Output the [X, Y] coordinate of the center of the cell containing the given text.  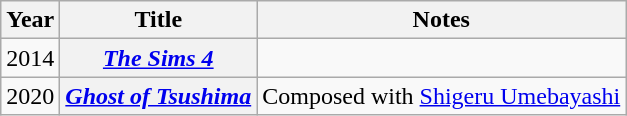
Ghost of Tsushima [158, 96]
The Sims 4 [158, 58]
Title [158, 20]
Notes [442, 20]
2014 [30, 58]
Year [30, 20]
Composed with Shigeru Umebayashi [442, 96]
2020 [30, 96]
